For the text-containing cell, return its midpoint in (X, Y) coordinate format. 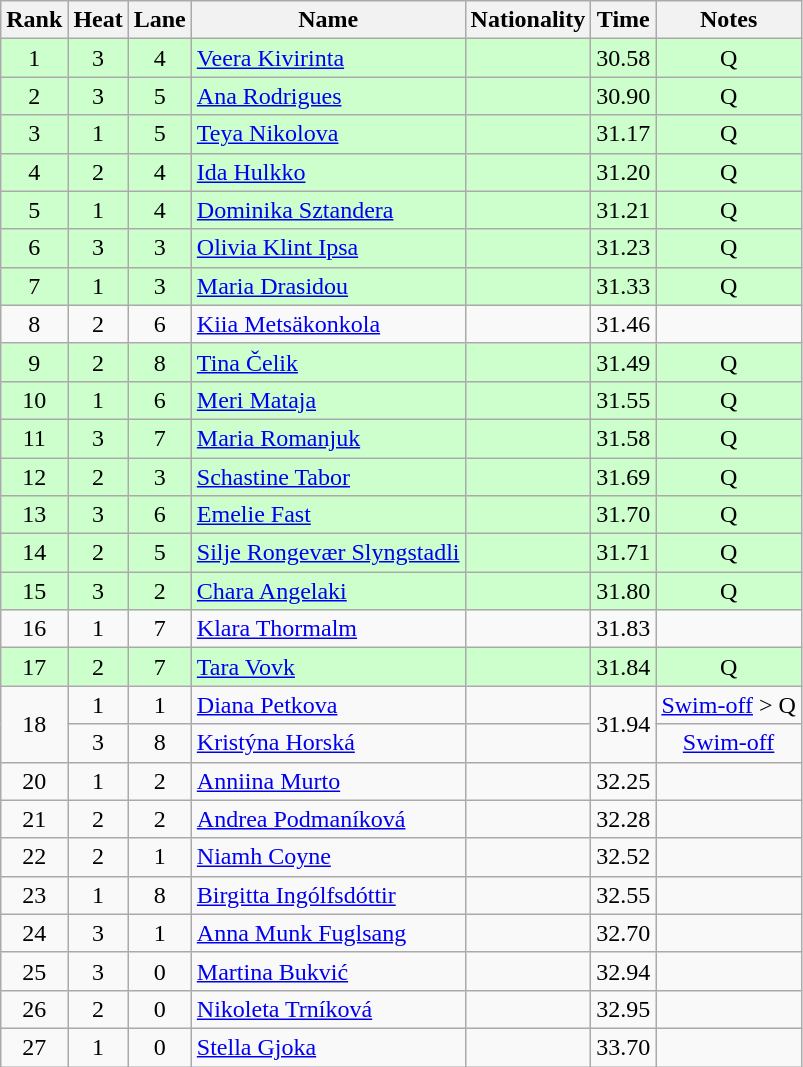
Silje Rongevær Slyngstadli (328, 553)
Lane (160, 20)
26 (34, 1009)
Olivia Klint Ipsa (328, 248)
32.25 (624, 781)
Tina Čelik (328, 362)
17 (34, 667)
Anna Munk Fuglsang (328, 933)
Klara Thormalm (328, 629)
33.70 (624, 1047)
Andrea Podmaníková (328, 819)
Nikoleta Trníková (328, 1009)
23 (34, 895)
25 (34, 971)
31.83 (624, 629)
10 (34, 400)
11 (34, 438)
Meri Mataja (328, 400)
14 (34, 553)
Tara Vovk (328, 667)
31.20 (624, 172)
31.17 (624, 134)
32.52 (624, 857)
Swim-off (729, 743)
32.95 (624, 1009)
31.21 (624, 210)
31.84 (624, 667)
30.90 (624, 96)
Dominika Sztandera (328, 210)
Chara Angelaki (328, 591)
Heat (98, 20)
Schastine Tabor (328, 477)
32.70 (624, 933)
16 (34, 629)
Notes (729, 20)
31.58 (624, 438)
31.94 (624, 724)
31.55 (624, 400)
24 (34, 933)
Niamh Coyne (328, 857)
Swim-off > Q (729, 705)
31.70 (624, 515)
31.80 (624, 591)
Maria Romanjuk (328, 438)
22 (34, 857)
Ida Hulkko (328, 172)
32.28 (624, 819)
Stella Gjoka (328, 1047)
12 (34, 477)
Birgitta Ingólfsdóttir (328, 895)
31.33 (624, 286)
Kiia Metsäkonkola (328, 324)
13 (34, 515)
Ana Rodrigues (328, 96)
Nationality (528, 20)
31.49 (624, 362)
Rank (34, 20)
Kristýna Horská (328, 743)
9 (34, 362)
27 (34, 1047)
Teya Nikolova (328, 134)
Name (328, 20)
Emelie Fast (328, 515)
15 (34, 591)
Martina Bukvić (328, 971)
Maria Drasidou (328, 286)
32.55 (624, 895)
Veera Kivirinta (328, 58)
31.46 (624, 324)
Anniina Murto (328, 781)
Time (624, 20)
31.71 (624, 553)
18 (34, 724)
30.58 (624, 58)
31.69 (624, 477)
31.23 (624, 248)
20 (34, 781)
Diana Petkova (328, 705)
21 (34, 819)
32.94 (624, 971)
